For the text-containing cell, return its midpoint in (X, Y) coordinate format. 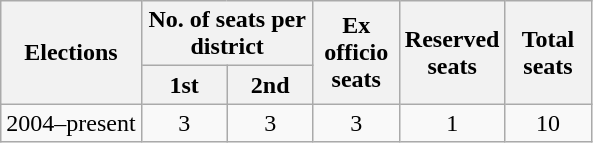
Ex officio seats (356, 52)
2004–present (71, 123)
Elections (71, 52)
Reserved seats (452, 52)
10 (548, 123)
2nd (270, 85)
Total seats (548, 52)
1st (184, 85)
1 (452, 123)
No. of seats per district (227, 34)
